Search for the cell housing the specified text and yield its (x, y) center coordinate. 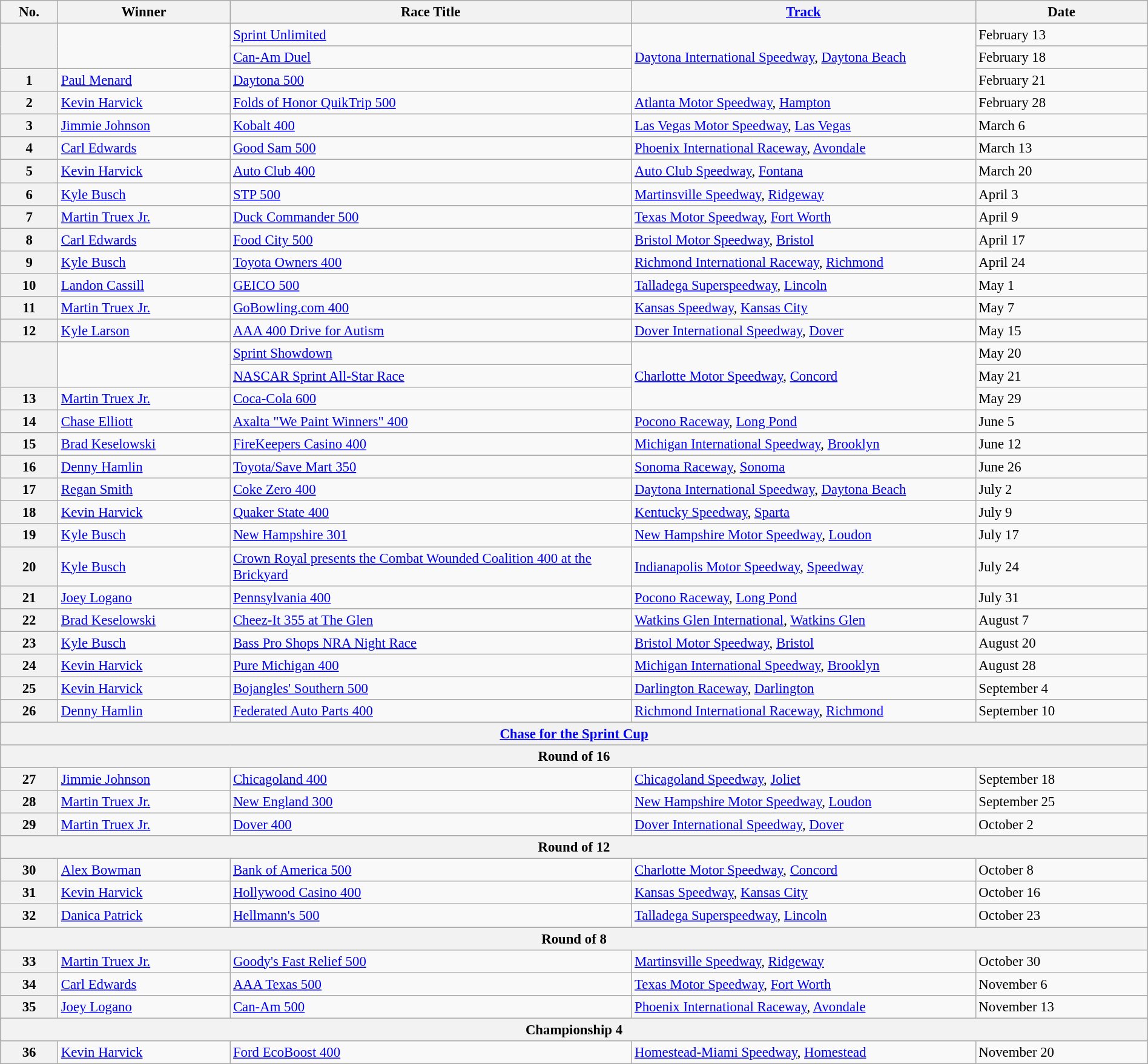
Round of 16 (574, 757)
11 (29, 308)
May 15 (1061, 330)
7 (29, 217)
23 (29, 643)
Goody's Fast Relief 500 (431, 961)
Danica Patrick (143, 916)
20 (29, 566)
13 (29, 399)
October 16 (1061, 893)
Las Vegas Motor Speedway, Las Vegas (803, 126)
April 24 (1061, 262)
Good Sam 500 (431, 148)
Can-Am 500 (431, 1007)
April 3 (1061, 194)
Championship 4 (574, 1030)
Federated Auto Parts 400 (431, 711)
Round of 8 (574, 939)
April 17 (1061, 240)
May 20 (1061, 353)
10 (29, 285)
35 (29, 1007)
Duck Commander 500 (431, 217)
1 (29, 80)
August 28 (1061, 666)
November 20 (1061, 1053)
November 13 (1061, 1007)
18 (29, 513)
Chase Elliott (143, 422)
Kobalt 400 (431, 126)
Alex Bowman (143, 870)
Paul Menard (143, 80)
Cheez-It 355 at The Glen (431, 620)
AAA 400 Drive for Autism (431, 330)
Kentucky Speedway, Sparta (803, 513)
27 (29, 780)
February 13 (1061, 35)
No. (29, 12)
New England 300 (431, 802)
Round of 12 (574, 847)
25 (29, 688)
21 (29, 597)
5 (29, 171)
June 12 (1061, 444)
2 (29, 103)
October 2 (1061, 825)
4 (29, 148)
May 21 (1061, 376)
6 (29, 194)
34 (29, 984)
NASCAR Sprint All-Star Race (431, 376)
GoBowling.com 400 (431, 308)
May 29 (1061, 399)
June 26 (1061, 467)
Crown Royal presents the Combat Wounded Coalition 400 at the Brickyard (431, 566)
June 5 (1061, 422)
14 (29, 422)
July 24 (1061, 566)
September 25 (1061, 802)
March 13 (1061, 148)
July 31 (1061, 597)
July 17 (1061, 536)
Race Title (431, 12)
Chase for the Sprint Cup (574, 734)
16 (29, 467)
Bojangles' Southern 500 (431, 688)
May 7 (1061, 308)
November 6 (1061, 984)
Chicagoland 400 (431, 780)
Ford EcoBoost 400 (431, 1053)
Dover 400 (431, 825)
12 (29, 330)
October 23 (1061, 916)
Landon Cassill (143, 285)
STP 500 (431, 194)
Sonoma Raceway, Sonoma (803, 467)
September 18 (1061, 780)
Sprint Unlimited (431, 35)
March 6 (1061, 126)
August 20 (1061, 643)
May 1 (1061, 285)
Pennsylvania 400 (431, 597)
3 (29, 126)
Kyle Larson (143, 330)
Coca-Cola 600 (431, 399)
31 (29, 893)
15 (29, 444)
Can-Am Duel (431, 57)
22 (29, 620)
Daytona 500 (431, 80)
July 9 (1061, 513)
Hellmann's 500 (431, 916)
July 2 (1061, 490)
Bank of America 500 (431, 870)
Date (1061, 12)
8 (29, 240)
Chicagoland Speedway, Joliet (803, 780)
Watkins Glen International, Watkins Glen (803, 620)
March 20 (1061, 171)
September 10 (1061, 711)
Auto Club 400 (431, 171)
Indianapolis Motor Speedway, Speedway (803, 566)
Sprint Showdown (431, 353)
AAA Texas 500 (431, 984)
32 (29, 916)
28 (29, 802)
Pure Michigan 400 (431, 666)
Homestead-Miami Speedway, Homestead (803, 1053)
February 28 (1061, 103)
New Hampshire 301 (431, 536)
33 (29, 961)
Toyota/Save Mart 350 (431, 467)
Quaker State 400 (431, 513)
September 4 (1061, 688)
August 7 (1061, 620)
36 (29, 1053)
19 (29, 536)
Coke Zero 400 (431, 490)
Folds of Honor QuikTrip 500 (431, 103)
26 (29, 711)
October 8 (1061, 870)
29 (29, 825)
Winner (143, 12)
30 (29, 870)
Atlanta Motor Speedway, Hampton (803, 103)
Regan Smith (143, 490)
February 21 (1061, 80)
Bass Pro Shops NRA Night Race (431, 643)
FireKeepers Casino 400 (431, 444)
Food City 500 (431, 240)
Auto Club Speedway, Fontana (803, 171)
9 (29, 262)
Track (803, 12)
April 9 (1061, 217)
October 30 (1061, 961)
24 (29, 666)
February 18 (1061, 57)
17 (29, 490)
Toyota Owners 400 (431, 262)
Darlington Raceway, Darlington (803, 688)
Hollywood Casino 400 (431, 893)
GEICO 500 (431, 285)
Axalta "We Paint Winners" 400 (431, 422)
